Search for the cell housing the specified text and yield its (X, Y) center coordinate. 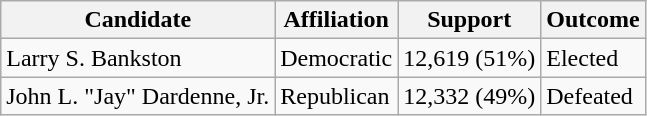
Candidate (138, 20)
John L. "Jay" Dardenne, Jr. (138, 96)
Larry S. Bankston (138, 58)
Support (470, 20)
Republican (336, 96)
Defeated (593, 96)
Elected (593, 58)
12,619 (51%) (470, 58)
12,332 (49%) (470, 96)
Outcome (593, 20)
Democratic (336, 58)
Affiliation (336, 20)
